Output the [X, Y] coordinate of the center of the cell containing the given text.  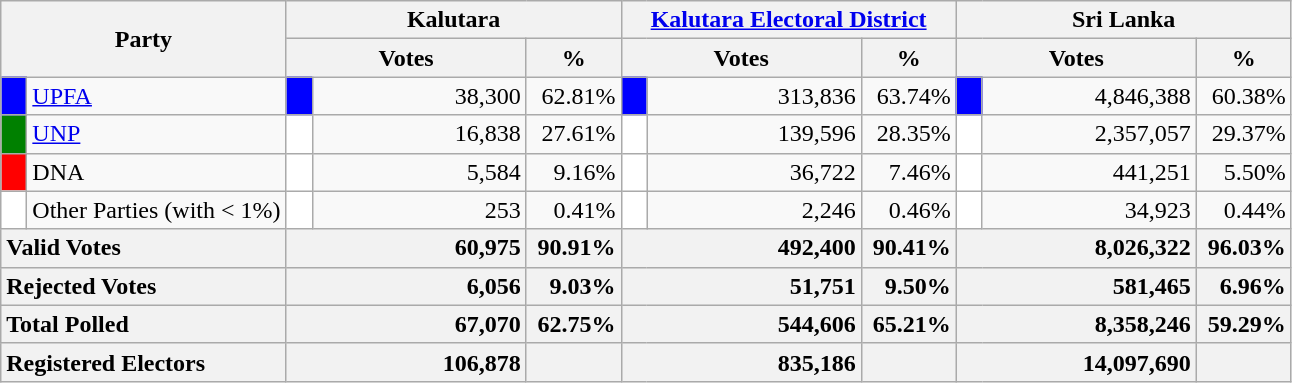
67,070 [406, 324]
Party [144, 39]
63.74% [908, 96]
106,878 [406, 362]
65.21% [908, 324]
Registered Electors [144, 362]
60.38% [1244, 96]
9.03% [574, 286]
27.61% [574, 134]
29.37% [1244, 134]
90.91% [574, 248]
UNP [156, 134]
28.35% [908, 134]
581,465 [1076, 286]
14,097,690 [1076, 362]
Sri Lanka [1124, 20]
2,357,057 [1089, 134]
34,923 [1089, 210]
8,026,322 [1076, 248]
Other Parties (with < 1%) [156, 210]
51,751 [741, 286]
253 [419, 210]
835,186 [741, 362]
2,246 [754, 210]
9.16% [574, 172]
59.29% [1244, 324]
441,251 [1089, 172]
5.50% [1244, 172]
6,056 [406, 286]
UPFA [156, 96]
DNA [156, 172]
544,606 [741, 324]
6.96% [1244, 286]
8,358,246 [1076, 324]
96.03% [1244, 248]
9.50% [908, 286]
62.81% [574, 96]
38,300 [419, 96]
36,722 [754, 172]
Total Polled [144, 324]
60,975 [406, 248]
5,584 [419, 172]
7.46% [908, 172]
0.44% [1244, 210]
90.41% [908, 248]
Valid Votes [144, 248]
Kalutara [454, 20]
4,846,388 [1089, 96]
Rejected Votes [144, 286]
313,836 [754, 96]
139,596 [754, 134]
62.75% [574, 324]
16,838 [419, 134]
0.46% [908, 210]
Kalutara Electoral District [788, 20]
492,400 [741, 248]
0.41% [574, 210]
